Identify which cell holds the provided text, then report its [X, Y] central coordinate. 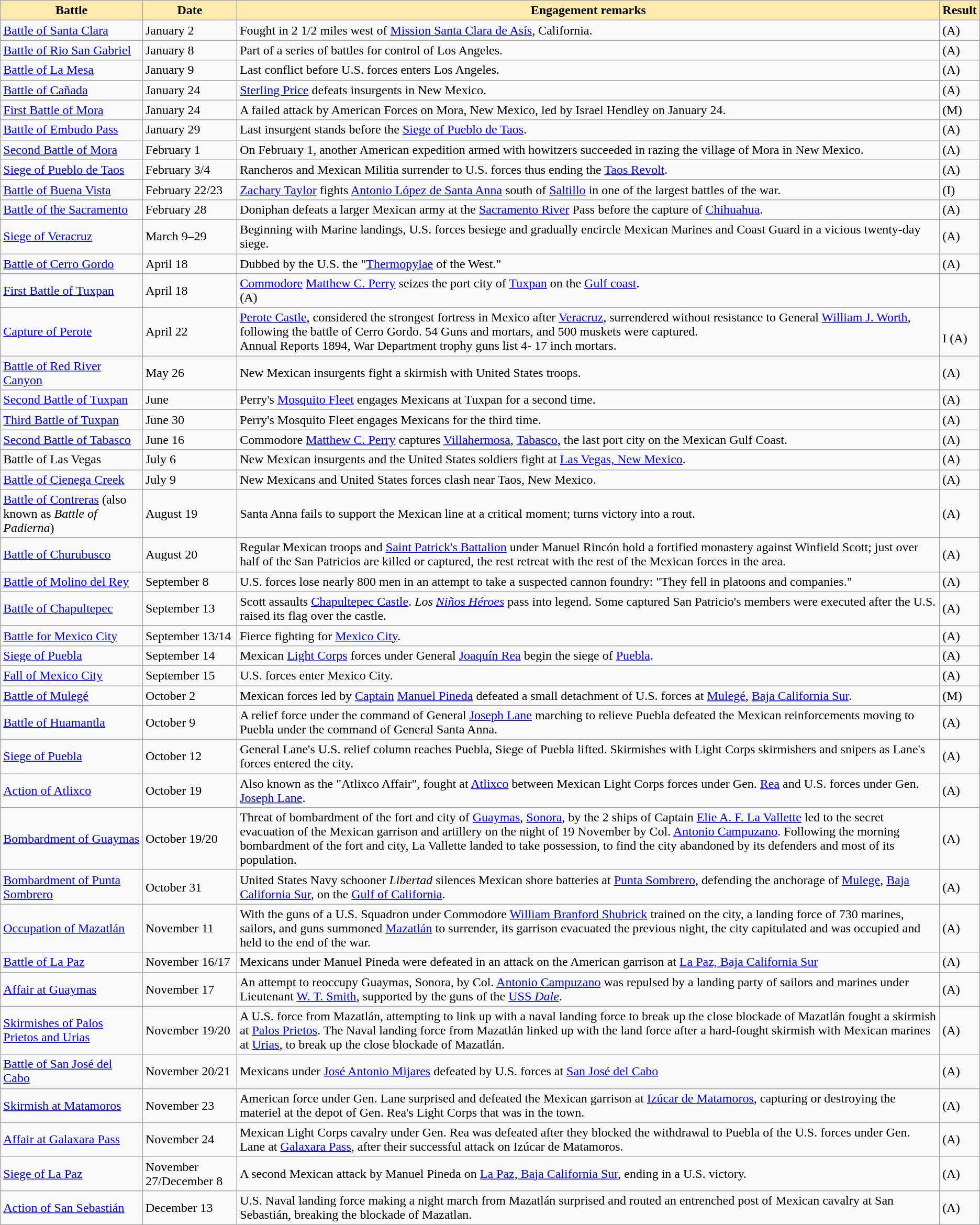
August 19 [190, 514]
Second Battle of Tabasco [72, 440]
Occupation of Mazatlán [72, 928]
Battle of Cerro Gordo [72, 263]
October 12 [190, 757]
Engagement remarks [588, 10]
Mexican forces led by Captain Manuel Pineda defeated a small detachment of U.S. forces at Mulegé, Baja California Sur. [588, 696]
November 23 [190, 1106]
Battle of Rio San Gabriel [72, 50]
Battle of Las Vegas [72, 460]
Action of Atlixco [72, 790]
Capture of Perote [72, 332]
Battle of La Paz [72, 962]
October 31 [190, 887]
Battle of Embudo Pass [72, 130]
Mexicans under Manuel Pineda were defeated in an attack on the American garrison at La Paz, Baja California Sur [588, 962]
February 22/23 [190, 190]
Beginning with Marine landings, U.S. forces besiege and gradually encircle Mexican Marines and Coast Guard in a vicious twenty-day siege. [588, 237]
January 29 [190, 130]
Siege of Veracruz [72, 237]
Mexicans under José Antonio Mijares defeated by U.S. forces at San José del Cabo [588, 1071]
Skirmishes of Palos Prietos and Urias [72, 1030]
Battle of Molino del Rey [72, 582]
Battle of Red River Canyon [72, 373]
Battle of Cienega Creek [72, 480]
Battle of Santa Clara [72, 30]
Zachary Taylor fights Antonio López de Santa Anna south of Saltillo in one of the largest battles of the war. [588, 190]
November 24 [190, 1139]
January 2 [190, 30]
Battle of Chapultepec [72, 608]
Also known as the "Atlixco Affair", fought at Atlixco between Mexican Light Corps forces under Gen. Rea and U.S. forces under Gen. Joseph Lane. [588, 790]
June 30 [190, 420]
First Battle of Tuxpan [72, 291]
Battle [72, 10]
Third Battle of Tuxpan [72, 420]
I (A) [960, 332]
Mexican Light Corps forces under General Joaquín Rea begin the siege of Puebla. [588, 655]
Date [190, 10]
January 8 [190, 50]
May 26 [190, 373]
September 14 [190, 655]
Battle of Buena Vista [72, 190]
November 17 [190, 989]
November 11 [190, 928]
Battle of Mulegé [72, 696]
September 13 [190, 608]
Perry's Mosquito Fleet engages Mexicans at Tuxpan for a second time. [588, 400]
Battle of Churubusco [72, 555]
Second Battle of Tuxpan [72, 400]
April 22 [190, 332]
November 20/21 [190, 1071]
Sterling Price defeats insurgents in New Mexico. [588, 90]
Dubbed by the U.S. the "Thermopylae of the West." [588, 263]
On February 1, another American expedition armed with howitzers succeeded in razing the village of Mora in New Mexico. [588, 150]
Battle of San José del Cabo [72, 1071]
Doniphan defeats a larger Mexican army at the Sacramento River Pass before the capture of Chihuahua. [588, 209]
January 9 [190, 70]
Fall of Mexico City [72, 675]
Fought in 2 1/2 miles west of Mission Santa Clara de Asís, California. [588, 30]
October 19 [190, 790]
Rancheros and Mexican Militia surrender to U.S. forces thus ending the Taos Revolt. [588, 170]
August 20 [190, 555]
March 9–29 [190, 237]
(I) [960, 190]
October 2 [190, 696]
Last conflict before U.S. forces enters Los Angeles. [588, 70]
U.S. forces enter Mexico City. [588, 675]
New Mexicans and United States forces clash near Taos, New Mexico. [588, 480]
Commodore Matthew C. Perry captures Villahermosa, Tabasco, the last port city on the Mexican Gulf Coast. [588, 440]
June 16 [190, 440]
November 16/17 [190, 962]
September 8 [190, 582]
Result [960, 10]
February 3/4 [190, 170]
A second Mexican attack by Manuel Pineda on La Paz, Baja California Sur, ending in a U.S. victory. [588, 1174]
Second Battle of Mora [72, 150]
Battle for Mexico City [72, 636]
Battle of the Sacramento [72, 209]
November 19/20 [190, 1030]
A failed attack by American Forces on Mora, New Mexico, led by Israel Hendley on January 24. [588, 110]
December 13 [190, 1207]
Skirmish at Matamoros [72, 1106]
Fierce fighting for Mexico City. [588, 636]
Bombardment of Guaymas [72, 839]
Affair at Guaymas [72, 989]
Battle of Huamantla [72, 722]
Perry's Mosquito Fleet engages Mexicans for the third time. [588, 420]
Santa Anna fails to support the Mexican line at a critical moment; turns victory into a rout. [588, 514]
New Mexican insurgents fight a skirmish with United States troops. [588, 373]
June [190, 400]
Bombardment of Punta Sombrero [72, 887]
Battle of Contreras (also known as Battle of Padierna) [72, 514]
Affair at Galaxara Pass [72, 1139]
September 15 [190, 675]
July 9 [190, 480]
July 6 [190, 460]
U.S. forces lose nearly 800 men in an attempt to take a suspected cannon foundry: "They fell in platoons and companies." [588, 582]
New Mexican insurgents and the United States soldiers fight at Las Vegas, New Mexico. [588, 460]
October 19/20 [190, 839]
Action of San Sebastián [72, 1207]
February 28 [190, 209]
February 1 [190, 150]
Siege of Pueblo de Taos [72, 170]
First Battle of Mora [72, 110]
November 27/December 8 [190, 1174]
Commodore Matthew C. Perry seizes the port city of Tuxpan on the Gulf coast.(A) [588, 291]
October 9 [190, 722]
Last insurgent stands before the Siege of Pueblo de Taos. [588, 130]
Battle of Cañada [72, 90]
Part of a series of battles for control of Los Angeles. [588, 50]
Battle of La Mesa [72, 70]
Siege of La Paz [72, 1174]
September 13/14 [190, 636]
